Find where the given text appears and provide that cell's center as (X, Y) coordinate. 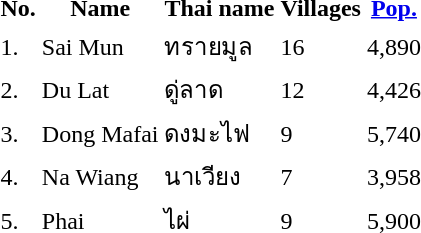
ทรายมูล (220, 46)
Du Lat (100, 90)
7 (320, 176)
16 (320, 46)
ดู่ลาด (220, 90)
Dong Mafai (100, 133)
Sai Mun (100, 46)
9 (320, 133)
ดงมะไฟ (220, 133)
12 (320, 90)
Na Wiang (100, 176)
นาเวียง (220, 176)
